Return (X, Y) of the center of cell containing provided text 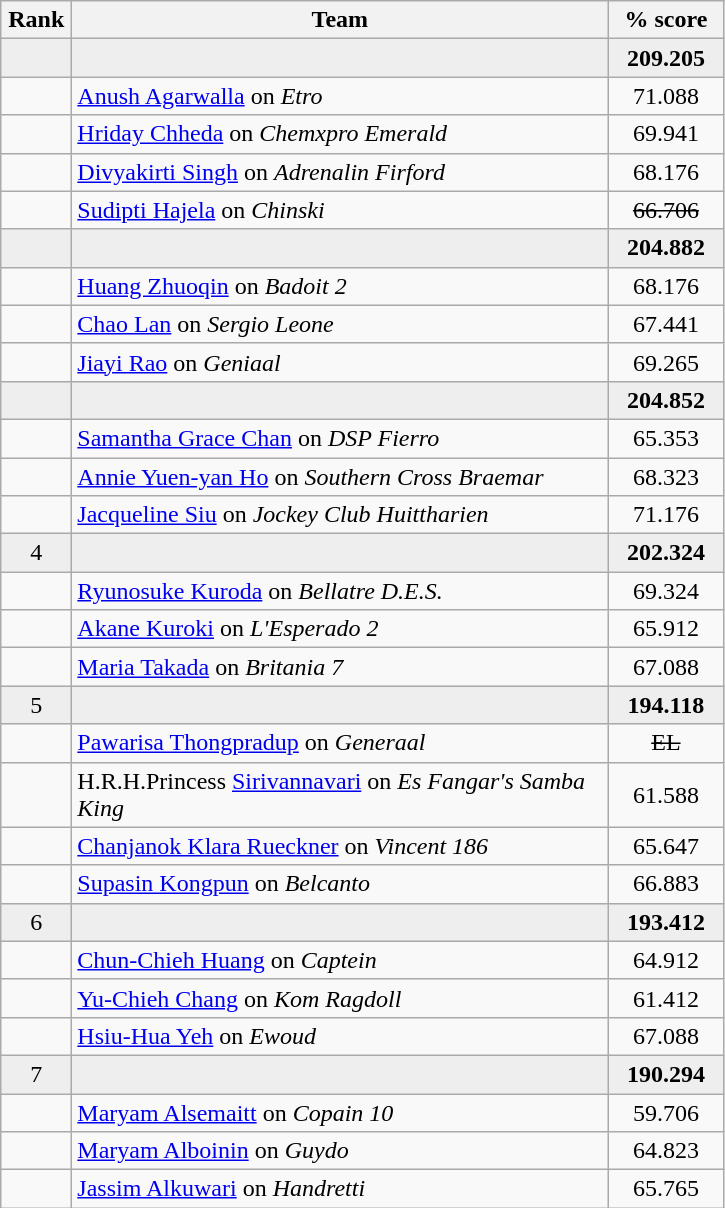
65.353 (666, 438)
Huang Zhuoqin on Badoit 2 (340, 286)
Rank (36, 20)
Pawarisa Thongpradup on Generaal (340, 743)
65.647 (666, 846)
5 (36, 705)
71.088 (666, 96)
6 (36, 922)
H.R.H.Princess Sirivannavari on Es Fangar's Samba King (340, 794)
61.412 (666, 998)
Chun-Chieh Huang on Captein (340, 960)
69.941 (666, 134)
4 (36, 553)
Divyakirti Singh on Adrenalin Firford (340, 172)
61.588 (666, 794)
209.205 (666, 58)
193.412 (666, 922)
Anush Agarwalla on Etro (340, 96)
Akane Kuroki on L'Esperado 2 (340, 629)
64.912 (666, 960)
65.765 (666, 1189)
Yu-Chieh Chang on Kom Ragdoll (340, 998)
Jiayi Rao on Geniaal (340, 362)
204.852 (666, 400)
Hriday Chheda on Chemxpro Emerald (340, 134)
Chanjanok Klara Rueckner on Vincent 186 (340, 846)
Hsiu-Hua Yeh on Ewoud (340, 1036)
Samantha Grace Chan on DSP Fierro (340, 438)
69.324 (666, 591)
69.265 (666, 362)
EL (666, 743)
202.324 (666, 553)
64.823 (666, 1151)
Maryam Alsemaitt on Copain 10 (340, 1113)
59.706 (666, 1113)
204.882 (666, 248)
Jacqueline Siu on Jockey Club Huittharien (340, 515)
66.706 (666, 210)
% score (666, 20)
67.441 (666, 324)
Supasin Kongpun on Belcanto (340, 884)
Ryunosuke Kuroda on Bellatre D.E.S. (340, 591)
Maria Takada on Britania 7 (340, 667)
65.912 (666, 629)
Chao Lan on Sergio Leone (340, 324)
Jassim Alkuwari on Handretti (340, 1189)
Team (340, 20)
190.294 (666, 1074)
194.118 (666, 705)
71.176 (666, 515)
Annie Yuen-yan Ho on Southern Cross Braemar (340, 477)
7 (36, 1074)
66.883 (666, 884)
Sudipti Hajela on Chinski (340, 210)
Maryam Alboinin on Guydo (340, 1151)
68.323 (666, 477)
